Determine the [X, Y] coordinate at the center of the cell enclosing the given text.  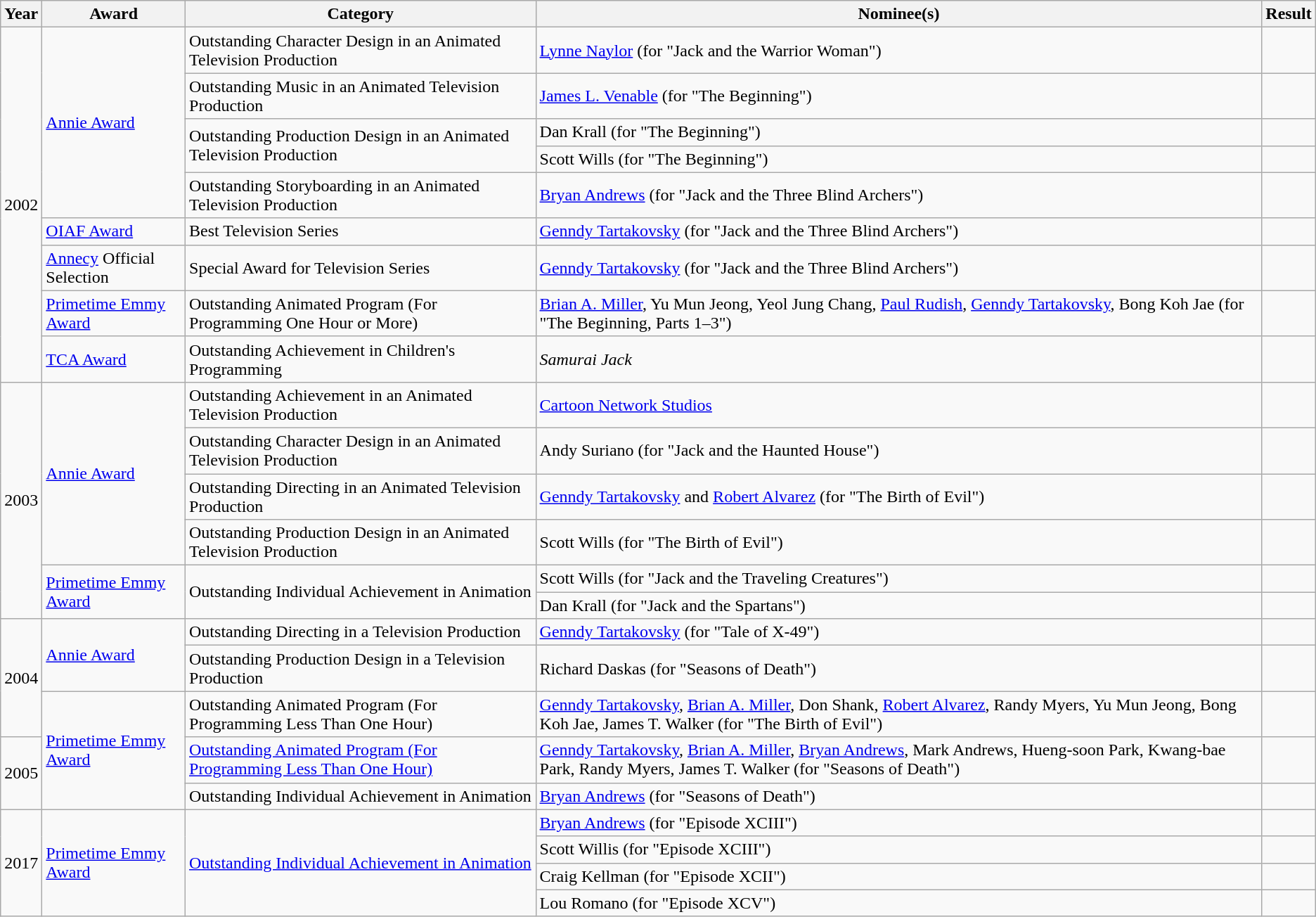
Outstanding Directing in an Animated Television Production [361, 496]
Special Award for Television Series [361, 267]
Outstanding Directing in a Television Production [361, 632]
Cartoon Network Studios [898, 405]
Scott Wills (for "The Birth of Evil") [898, 543]
Lou Romano (for "Episode XCV") [898, 903]
Dan Krall (for "Jack and the Spartans") [898, 605]
Best Television Series [361, 231]
Richard Daskas (for "Seasons of Death") [898, 668]
Scott Wills (for "Jack and the Traveling Creatures") [898, 579]
Annecy Official Selection [114, 267]
Samurai Jack [898, 359]
Outstanding Animated Program (For Programming One Hour or More) [361, 314]
Scott Willis (for "Episode XCIII") [898, 849]
2003 [21, 500]
Scott Wills (for "The Beginning") [898, 159]
James L. Venable (for "The Beginning") [898, 96]
Nominee(s) [898, 14]
2005 [21, 774]
Andy Suriano (for "Jack and the Haunted House") [898, 450]
Brian A. Miller, Yu Mun Jeong, Yeol Jung Chang, Paul Rudish, Genndy Tartakovsky, Bong Koh Jae (for "The Beginning, Parts 1–3") [898, 314]
Outstanding Achievement in an Animated Television Production [361, 405]
Category [361, 14]
Outstanding Achievement in Children's Programming [361, 359]
OIAF Award [114, 231]
Dan Krall (for "The Beginning") [898, 132]
Genndy Tartakovsky and Robert Alvarez (for "The Birth of Evil") [898, 496]
TCA Award [114, 359]
Year [21, 14]
Genndy Tartakovsky, Brian A. Miller, Don Shank, Robert Alvarez, Randy Myers, Yu Mun Jeong, Bong Koh Jae, James T. Walker (for "The Birth of Evil") [898, 714]
Outstanding Music in an Animated Television Production [361, 96]
Award [114, 14]
2002 [21, 205]
2004 [21, 678]
Bryan Andrews (for "Episode XCIII") [898, 823]
2017 [21, 863]
Outstanding Storyboarding in an Animated Television Production [361, 195]
Lynne Naylor (for "Jack and the Warrior Woman") [898, 51]
Bryan Andrews (for "Seasons of Death") [898, 796]
Outstanding Production Design in a Television Production [361, 668]
Bryan Andrews (for "Jack and the Three Blind Archers") [898, 195]
Genndy Tartakovsky (for "Tale of X-49") [898, 632]
Craig Kellman (for "Episode XCII") [898, 876]
Result [1289, 14]
